Identify which cell holds the provided text, then report its (X, Y) central coordinate. 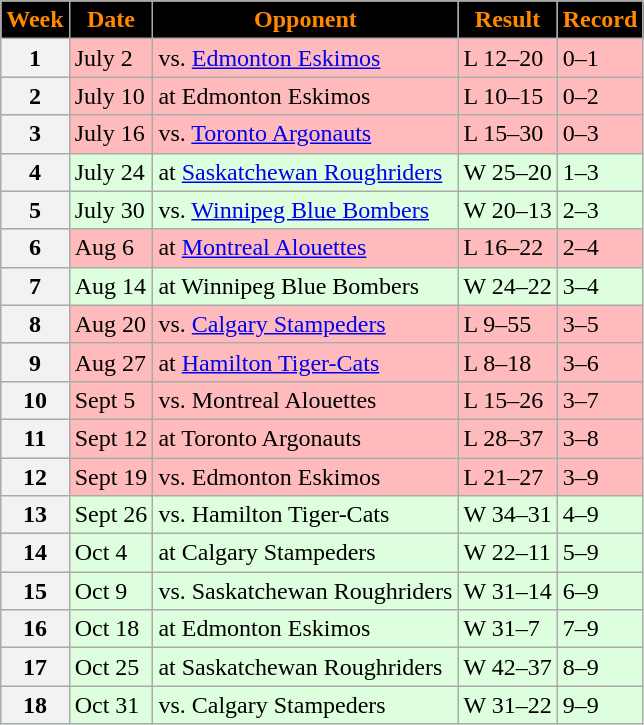
4 (35, 172)
L 15–30 (508, 134)
Oct 4 (111, 553)
2 (35, 96)
W 20–13 (508, 210)
3–7 (600, 400)
7 (35, 286)
L 28–37 (508, 438)
18 (35, 705)
L 16–22 (508, 248)
W 24–22 (508, 286)
W 31–22 (508, 705)
17 (35, 667)
Oct 25 (111, 667)
6 (35, 248)
W 31–7 (508, 629)
Aug 20 (111, 324)
Oct 18 (111, 629)
L 12–20 (508, 58)
W 42–37 (508, 667)
L 15–26 (508, 400)
Aug 14 (111, 286)
Sept 26 (111, 515)
L 21–27 (508, 477)
6–9 (600, 591)
1 (35, 58)
2–3 (600, 210)
15 (35, 591)
9 (35, 362)
Aug 27 (111, 362)
July 16 (111, 134)
8 (35, 324)
4–9 (600, 515)
9–9 (600, 705)
11 (35, 438)
vs. Winnipeg Blue Bombers (306, 210)
L 9–55 (508, 324)
Opponent (306, 20)
0–3 (600, 134)
July 10 (111, 96)
14 (35, 553)
16 (35, 629)
at Calgary Stampeders (306, 553)
3–8 (600, 438)
W 31–14 (508, 591)
at Toronto Argonauts (306, 438)
L 10–15 (508, 96)
3–6 (600, 362)
10 (35, 400)
W 25–20 (508, 172)
3 (35, 134)
0–2 (600, 96)
W 34–31 (508, 515)
July 30 (111, 210)
L 8–18 (508, 362)
Sept 12 (111, 438)
Oct 31 (111, 705)
8–9 (600, 667)
at Montreal Alouettes (306, 248)
Record (600, 20)
vs. Saskatchewan Roughriders (306, 591)
2–4 (600, 248)
0–1 (600, 58)
vs. Hamilton Tiger-Cats (306, 515)
Sept 19 (111, 477)
Sept 5 (111, 400)
Aug 6 (111, 248)
Week (35, 20)
1–3 (600, 172)
at Hamilton Tiger-Cats (306, 362)
July 2 (111, 58)
at Winnipeg Blue Bombers (306, 286)
5 (35, 210)
3–9 (600, 477)
vs. Toronto Argonauts (306, 134)
Result (508, 20)
July 24 (111, 172)
12 (35, 477)
3–5 (600, 324)
3–4 (600, 286)
5–9 (600, 553)
vs. Montreal Alouettes (306, 400)
W 22–11 (508, 553)
Date (111, 20)
13 (35, 515)
7–9 (600, 629)
Oct 9 (111, 591)
